Pinpoint the cell where the given text exists, returning its (x, y) midpoint coordinate. 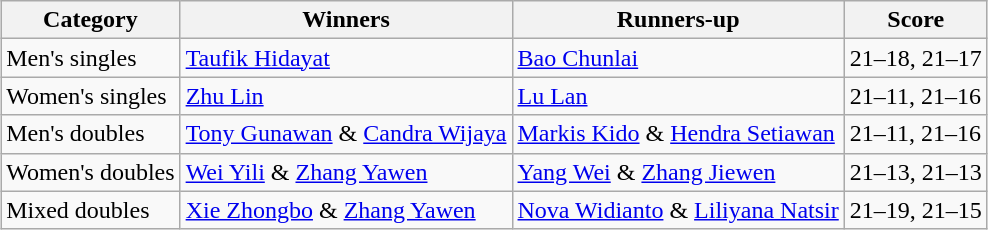
Category (90, 20)
21–19, 21–15 (916, 210)
Men's doubles (90, 134)
Markis Kido & Hendra Setiawan (678, 134)
Tony Gunawan & Candra Wijaya (346, 134)
Xie Zhongbo & Zhang Yawen (346, 210)
Bao Chunlai (678, 58)
Women's doubles (90, 172)
Runners-up (678, 20)
Mixed doubles (90, 210)
Lu Lan (678, 96)
Winners (346, 20)
Zhu Lin (346, 96)
21–18, 21–17 (916, 58)
Men's singles (90, 58)
21–13, 21–13 (916, 172)
Score (916, 20)
Women's singles (90, 96)
Taufik Hidayat (346, 58)
Yang Wei & Zhang Jiewen (678, 172)
Nova Widianto & Liliyana Natsir (678, 210)
Wei Yili & Zhang Yawen (346, 172)
